Provide the (x, y) coordinate of the cell's center where the given text is located.  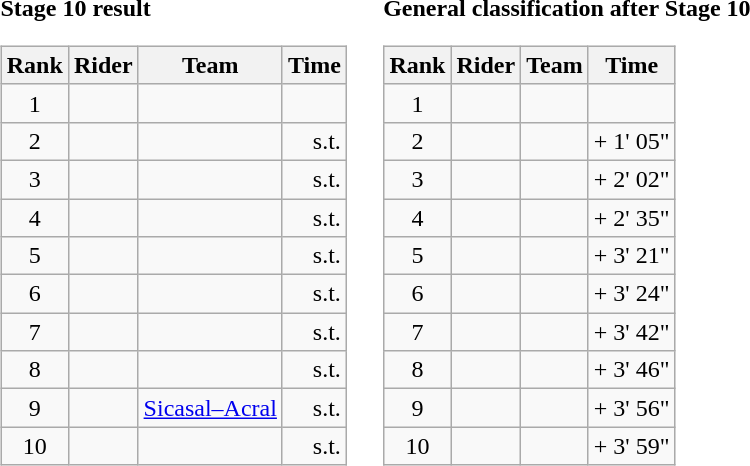
+ 3' 56" (632, 408)
+ 1' 05" (632, 141)
Sicasal–Acral (210, 408)
+ 2' 35" (632, 217)
+ 3' 46" (632, 370)
+ 3' 59" (632, 446)
+ 2' 02" (632, 179)
+ 3' 24" (632, 294)
+ 3' 42" (632, 332)
+ 3' 21" (632, 256)
